Capture the cell that displays the provided text and extract its [x, y] central coordinate. 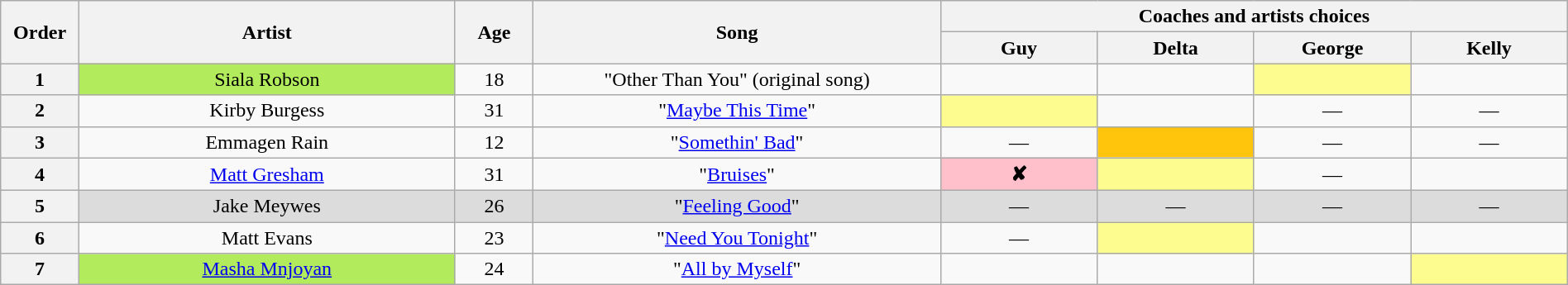
"Other Than You" (original song) [738, 79]
23 [495, 238]
Matt Gresham [266, 174]
"Feeling Good" [738, 207]
Emmagen Rain [266, 142]
24 [495, 269]
7 [40, 269]
Coaches and artists choices [1254, 17]
"Need You Tonight" [738, 238]
Matt Evans [266, 238]
1 [40, 79]
Kelly [1489, 48]
2 [40, 111]
Guy [1019, 48]
3 [40, 142]
Siala Robson [266, 79]
George [1331, 48]
18 [495, 79]
Song [738, 32]
Delta [1176, 48]
"All by Myself" [738, 269]
Jake Meywes [266, 207]
26 [495, 207]
✘ [1019, 174]
Age [495, 32]
6 [40, 238]
4 [40, 174]
Kirby Burgess [266, 111]
"Maybe This Time" [738, 111]
Artist [266, 32]
Masha Mnjoyan [266, 269]
"Bruises" [738, 174]
5 [40, 207]
12 [495, 142]
Order [40, 32]
"Somethin' Bad" [738, 142]
